Identify which cell holds the provided text, then report its [x, y] central coordinate. 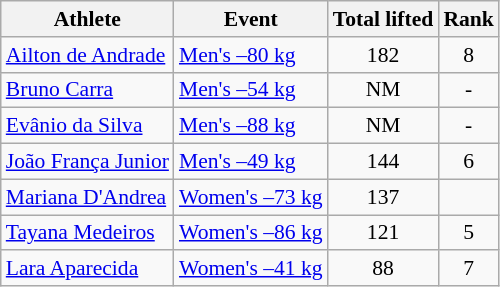
Men's –54 kg [251, 90]
6 [468, 162]
Men's –80 kg [251, 55]
Event [251, 19]
182 [384, 55]
88 [384, 269]
Total lifted [384, 19]
7 [468, 269]
Tayana Medeiros [88, 233]
Mariana D'Andrea [88, 197]
Men's –49 kg [251, 162]
8 [468, 55]
Ailton de Andrade [88, 55]
Lara Aparecida [88, 269]
121 [384, 233]
Women's –41 kg [251, 269]
Rank [468, 19]
Bruno Carra [88, 90]
144 [384, 162]
Evânio da Silva [88, 126]
Women's –86 kg [251, 233]
Athlete [88, 19]
João França Junior [88, 162]
5 [468, 233]
Women's –73 kg [251, 197]
137 [384, 197]
Men's –88 kg [251, 126]
